Search for the cell housing the specified text and yield its [x, y] center coordinate. 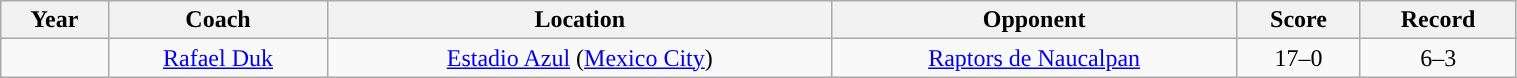
Record [1438, 20]
Coach [218, 20]
Location [580, 20]
Raptors de Naucalpan [1034, 58]
6–3 [1438, 58]
Score [1298, 20]
Rafael Duk [218, 58]
Opponent [1034, 20]
Year [54, 20]
Estadio Azul (Mexico City) [580, 58]
17–0 [1298, 58]
